From the cell containing the given text, extract its center point as (x, y) coordinate. 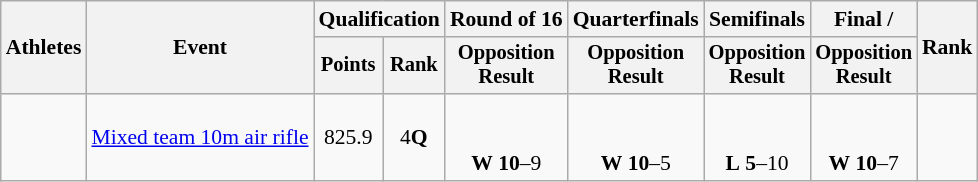
Qualification (380, 19)
825.9 (348, 138)
Athletes (44, 48)
W 10–5 (636, 138)
W 10–7 (864, 138)
L 5–10 (758, 138)
4Q (414, 138)
Final / (864, 19)
W 10–9 (506, 138)
Round of 16 (506, 19)
Event (200, 48)
Quarterfinals (636, 19)
Points (348, 66)
Mixed team 10m air rifle (200, 138)
Semifinals (758, 19)
